Search for the cell housing the specified text and yield its (x, y) center coordinate. 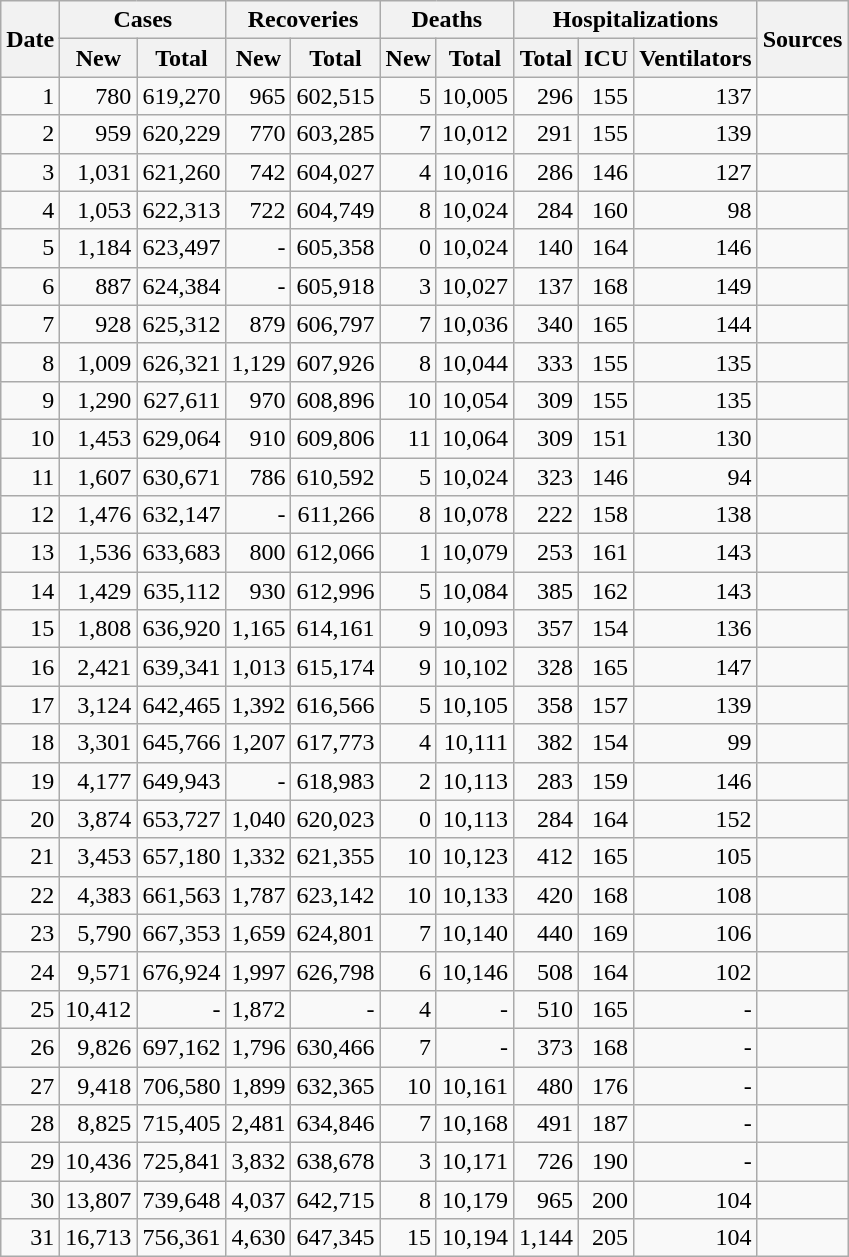
610,592 (336, 477)
Recoveries (303, 20)
200 (606, 1200)
627,611 (182, 400)
1,536 (98, 553)
623,142 (336, 895)
756,361 (182, 1238)
9,418 (98, 1085)
31 (30, 1238)
619,270 (182, 96)
676,924 (182, 971)
440 (546, 933)
190 (606, 1162)
151 (606, 438)
639,341 (182, 667)
12 (30, 515)
4,630 (258, 1238)
780 (98, 96)
606,797 (336, 324)
742 (258, 172)
10,171 (474, 1162)
602,515 (336, 96)
108 (696, 895)
158 (606, 515)
162 (606, 591)
10,140 (474, 933)
3,301 (98, 743)
222 (546, 515)
1,144 (546, 1238)
1,165 (258, 629)
9,826 (98, 1047)
13 (30, 553)
645,766 (182, 743)
1,899 (258, 1085)
770 (258, 134)
10,093 (474, 629)
1,607 (98, 477)
629,064 (182, 438)
1,997 (258, 971)
Sources (802, 39)
722 (258, 210)
879 (258, 324)
159 (606, 781)
149 (696, 286)
26 (30, 1047)
623,497 (182, 248)
626,798 (336, 971)
3,832 (258, 1162)
642,715 (336, 1200)
157 (606, 705)
480 (546, 1085)
612,996 (336, 591)
10,044 (474, 362)
510 (546, 1009)
136 (696, 629)
633,683 (182, 553)
13,807 (98, 1200)
323 (546, 477)
653,727 (182, 819)
14 (30, 591)
105 (696, 857)
661,563 (182, 895)
10,436 (98, 1162)
632,147 (182, 515)
609,806 (336, 438)
ICU (606, 58)
283 (546, 781)
169 (606, 933)
161 (606, 553)
160 (606, 210)
621,355 (336, 857)
625,312 (182, 324)
616,566 (336, 705)
615,174 (336, 667)
205 (606, 1238)
622,313 (182, 210)
10,084 (474, 591)
697,162 (182, 1047)
491 (546, 1124)
144 (696, 324)
10,161 (474, 1085)
22 (30, 895)
910 (258, 438)
1,129 (258, 362)
16,713 (98, 1238)
20 (30, 819)
420 (546, 895)
725,841 (182, 1162)
94 (696, 477)
715,405 (182, 1124)
130 (696, 438)
620,229 (182, 134)
928 (98, 324)
21 (30, 857)
138 (696, 515)
286 (546, 172)
647,345 (336, 1238)
412 (546, 857)
23 (30, 933)
10,027 (474, 286)
604,027 (336, 172)
1,476 (98, 515)
10,168 (474, 1124)
27 (30, 1085)
Cases (143, 20)
10,054 (474, 400)
1,659 (258, 933)
970 (258, 400)
4,177 (98, 781)
147 (696, 667)
5,790 (98, 933)
3,874 (98, 819)
621,260 (182, 172)
4,383 (98, 895)
29 (30, 1162)
3,453 (98, 857)
1,429 (98, 591)
617,773 (336, 743)
10,179 (474, 1200)
187 (606, 1124)
1,453 (98, 438)
19 (30, 781)
176 (606, 1085)
4,037 (258, 1200)
127 (696, 172)
385 (546, 591)
1,787 (258, 895)
102 (696, 971)
635,112 (182, 591)
959 (98, 134)
10,078 (474, 515)
Date (30, 39)
99 (696, 743)
634,846 (336, 1124)
10,079 (474, 553)
786 (258, 477)
624,801 (336, 933)
Ventilators (696, 58)
340 (546, 324)
333 (546, 362)
1,290 (98, 400)
373 (546, 1047)
3,124 (98, 705)
1,392 (258, 705)
10,005 (474, 96)
30 (30, 1200)
291 (546, 134)
608,896 (336, 400)
358 (546, 705)
636,920 (182, 629)
638,678 (336, 1162)
2,481 (258, 1124)
1,009 (98, 362)
10,133 (474, 895)
603,285 (336, 134)
1,808 (98, 629)
1,053 (98, 210)
10,064 (474, 438)
10,012 (474, 134)
630,671 (182, 477)
382 (546, 743)
726 (546, 1162)
739,648 (182, 1200)
140 (546, 248)
626,321 (182, 362)
296 (546, 96)
1,332 (258, 857)
620,023 (336, 819)
328 (546, 667)
25 (30, 1009)
24 (30, 971)
10,105 (474, 705)
930 (258, 591)
605,918 (336, 286)
706,580 (182, 1085)
253 (546, 553)
17 (30, 705)
604,749 (336, 210)
632,365 (336, 1085)
649,943 (182, 781)
1,013 (258, 667)
800 (258, 553)
624,384 (182, 286)
1,031 (98, 172)
630,466 (336, 1047)
605,358 (336, 248)
2,421 (98, 667)
106 (696, 933)
10,194 (474, 1238)
657,180 (182, 857)
10,036 (474, 324)
8,825 (98, 1124)
10,123 (474, 857)
98 (696, 210)
887 (98, 286)
1,040 (258, 819)
10,146 (474, 971)
28 (30, 1124)
Hospitalizations (635, 20)
1,796 (258, 1047)
1,872 (258, 1009)
614,161 (336, 629)
508 (546, 971)
Deaths (446, 20)
152 (696, 819)
607,926 (336, 362)
611,266 (336, 515)
10,016 (474, 172)
16 (30, 667)
18 (30, 743)
357 (546, 629)
618,983 (336, 781)
642,465 (182, 705)
9,571 (98, 971)
1,207 (258, 743)
10,102 (474, 667)
612,066 (336, 553)
10,412 (98, 1009)
667,353 (182, 933)
1,184 (98, 248)
10,111 (474, 743)
